Identify which cell holds the provided text, then report its [X, Y] central coordinate. 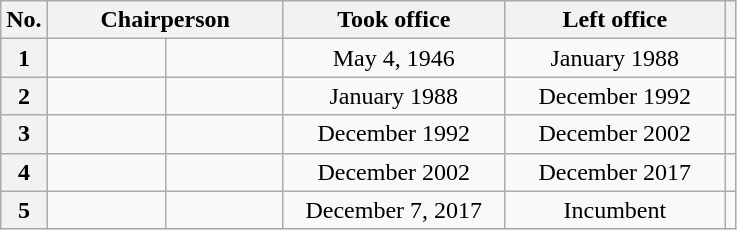
4 [24, 172]
December 7, 2017 [394, 210]
2 [24, 96]
3 [24, 134]
Incumbent [614, 210]
Left office [614, 20]
December 2017 [614, 172]
Chairperson [165, 20]
1 [24, 58]
May 4, 1946 [394, 58]
5 [24, 210]
Took office [394, 20]
No. [24, 20]
